Provide the [x, y] coordinate of the cell's center where the given text is located.  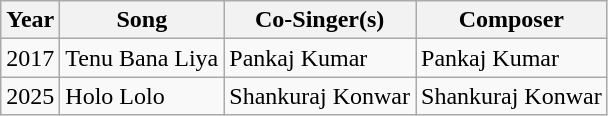
Co-Singer(s) [320, 20]
Song [142, 20]
Holo Lolo [142, 96]
2017 [30, 58]
Composer [512, 20]
Year [30, 20]
Tenu Bana Liya [142, 58]
2025 [30, 96]
